Determine the [x, y] coordinate at the center of the cell enclosing the given text.  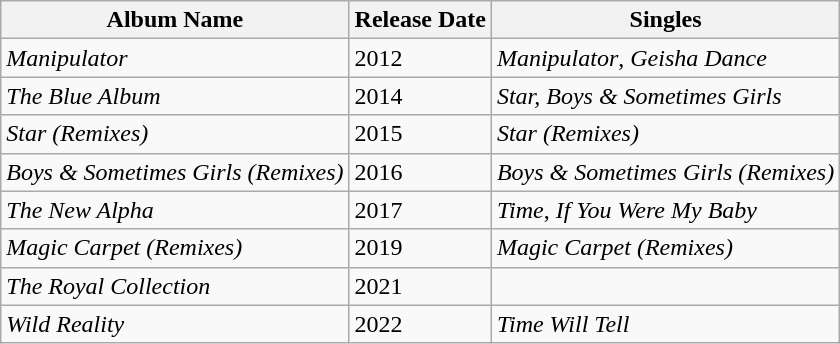
2012 [420, 58]
2016 [420, 172]
Release Date [420, 20]
Time Will Tell [665, 324]
2022 [420, 324]
Wild Reality [175, 324]
2015 [420, 134]
The Royal Collection [175, 286]
2019 [420, 248]
2021 [420, 286]
Time, If You Were My Baby [665, 210]
Star, Boys & Sometimes Girls [665, 96]
Singles [665, 20]
Album Name [175, 20]
2014 [420, 96]
The New Alpha [175, 210]
Manipulator [175, 58]
Manipulator, Geisha Dance [665, 58]
2017 [420, 210]
The Blue Album [175, 96]
